Capture the cell that displays the provided text and extract its [x, y] central coordinate. 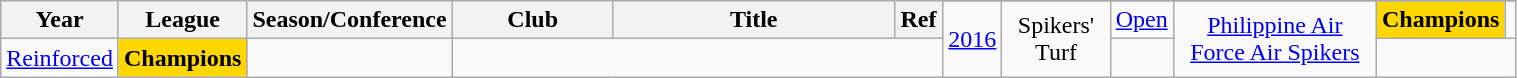
Reinforced [60, 58]
League [182, 20]
2016 [972, 39]
Open [1142, 20]
Title [754, 20]
Club [532, 20]
Spikers' Turf [1056, 39]
Year [60, 20]
Philippine Air Force Air Spikers [1274, 39]
Season/Conference [350, 20]
Ref [918, 20]
